Return [x, y] of the center of cell containing provided text 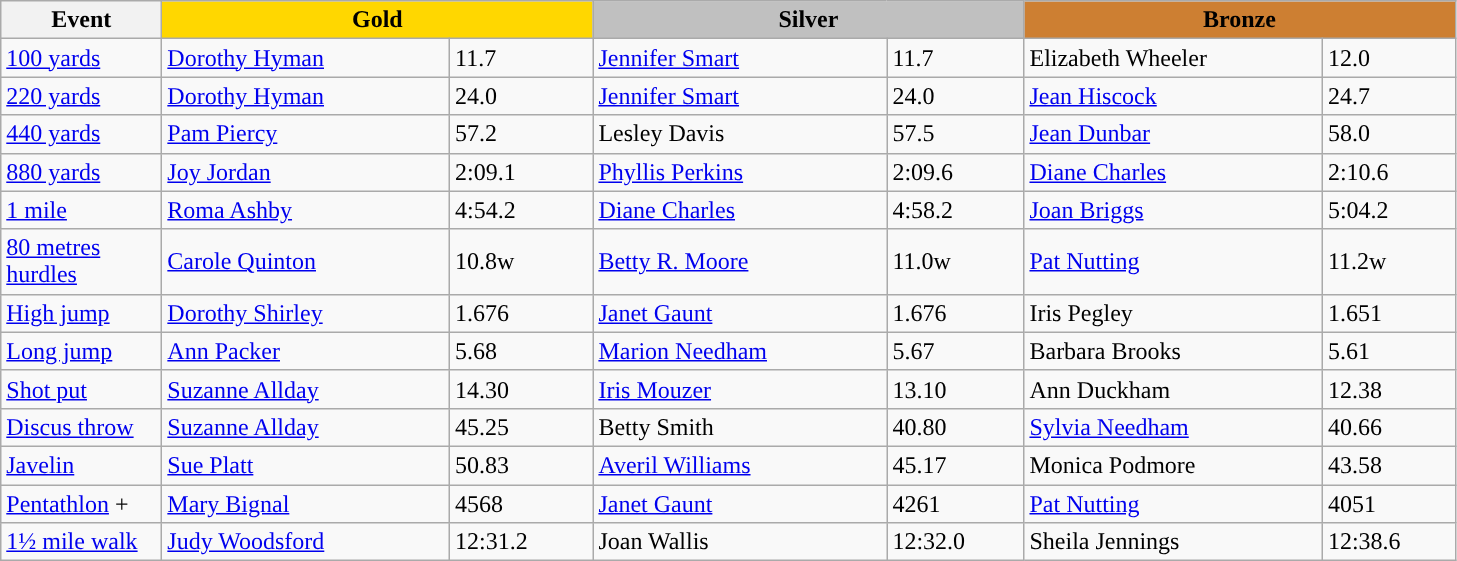
High jump [82, 313]
Mary Bignal [306, 503]
Sheila Jennings [1173, 542]
2:09.6 [956, 172]
100 yards [82, 58]
43.58 [1388, 465]
Iris Mouzer [740, 389]
Lesley Davis [740, 134]
Event [82, 20]
Pentathlon + [82, 503]
12:38.6 [1388, 542]
Ann Duckham [1173, 389]
12.0 [1388, 58]
Averil Williams [740, 465]
5.68 [520, 351]
57.2 [520, 134]
Javelin [82, 465]
Joy Jordan [306, 172]
57.5 [956, 134]
Carole Quinton [306, 262]
Dorothy Shirley [306, 313]
Judy Woodsford [306, 542]
45.25 [520, 427]
4261 [956, 503]
1½ mile walk [82, 542]
Ann Packer [306, 351]
Silver [808, 20]
Sue Platt [306, 465]
Pam Piercy [306, 134]
Gold [378, 20]
Long jump [82, 351]
13.10 [956, 389]
Shot put [82, 389]
5:04.2 [1388, 210]
12.38 [1388, 389]
Discus throw [82, 427]
2:10.6 [1388, 172]
80 metres hurdles [82, 262]
Elizabeth Wheeler [1173, 58]
Sylvia Needham [1173, 427]
220 yards [82, 96]
24.7 [1388, 96]
4:54.2 [520, 210]
Iris Pegley [1173, 313]
40.66 [1388, 427]
5.61 [1388, 351]
5.67 [956, 351]
10.8w [520, 262]
11.2w [1388, 262]
Jean Hiscock [1173, 96]
Monica Podmore [1173, 465]
Barbara Brooks [1173, 351]
Bronze [1240, 20]
12:32.0 [956, 542]
11.0w [956, 262]
Jean Dunbar [1173, 134]
1 mile [82, 210]
Marion Needham [740, 351]
45.17 [956, 465]
880 yards [82, 172]
4:58.2 [956, 210]
14.30 [520, 389]
Roma Ashby [306, 210]
Joan Briggs [1173, 210]
Betty R. Moore [740, 262]
12:31.2 [520, 542]
1.651 [1388, 313]
440 yards [82, 134]
Betty Smith [740, 427]
4568 [520, 503]
4051 [1388, 503]
40.80 [956, 427]
Joan Wallis [740, 542]
58.0 [1388, 134]
50.83 [520, 465]
2:09.1 [520, 172]
Phyllis Perkins [740, 172]
